For the text-containing cell, return its midpoint in (x, y) coordinate format. 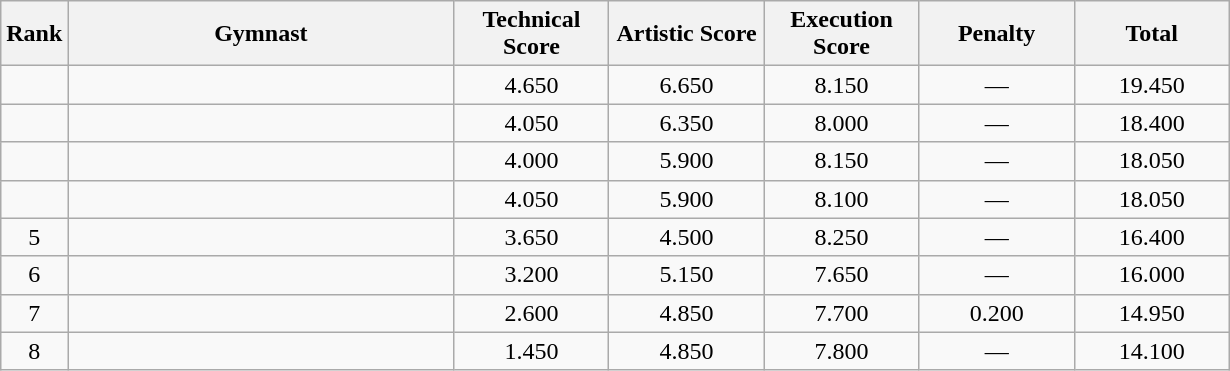
3.650 (532, 237)
2.600 (532, 313)
7.650 (842, 275)
Artistic Score (686, 34)
7.800 (842, 351)
Penalty (996, 34)
4.650 (532, 85)
19.450 (1152, 85)
6.350 (686, 123)
8.250 (842, 237)
7.700 (842, 313)
4.000 (532, 161)
Execution Score (842, 34)
0.200 (996, 313)
8.100 (842, 199)
8.000 (842, 123)
16.400 (1152, 237)
8 (34, 351)
Gymnast (261, 34)
5 (34, 237)
Total (1152, 34)
14.100 (1152, 351)
6 (34, 275)
Technical Score (532, 34)
5.150 (686, 275)
16.000 (1152, 275)
18.400 (1152, 123)
6.650 (686, 85)
14.950 (1152, 313)
4.500 (686, 237)
7 (34, 313)
1.450 (532, 351)
3.200 (532, 275)
Rank (34, 34)
